Return the (x, y) coordinate for the center point of the cell that contains the specified text.  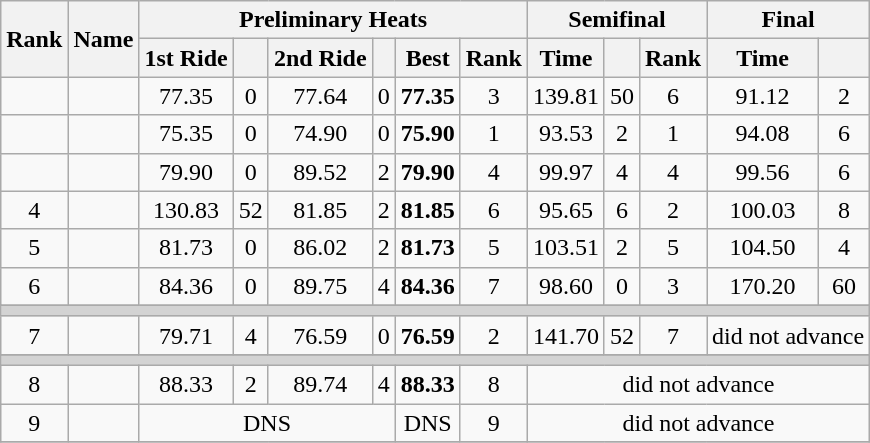
Final (788, 20)
100.03 (763, 210)
130.83 (186, 210)
75.35 (186, 134)
50 (622, 96)
86.02 (320, 248)
79.71 (186, 335)
Semifinal (616, 20)
94.08 (763, 134)
74.90 (320, 134)
77.64 (320, 96)
2nd Ride (320, 58)
99.56 (763, 172)
98.60 (566, 286)
170.20 (763, 286)
Best (428, 58)
141.70 (566, 335)
104.50 (763, 248)
99.97 (566, 172)
91.12 (763, 96)
Preliminary Heats (333, 20)
89.75 (320, 286)
139.81 (566, 96)
75.90 (428, 134)
89.74 (320, 384)
89.52 (320, 172)
1st Ride (186, 58)
103.51 (566, 248)
95.65 (566, 210)
Name (104, 39)
93.53 (566, 134)
60 (844, 286)
